Scan for the cell matching the given text and deliver its [X, Y] coordinate at center. 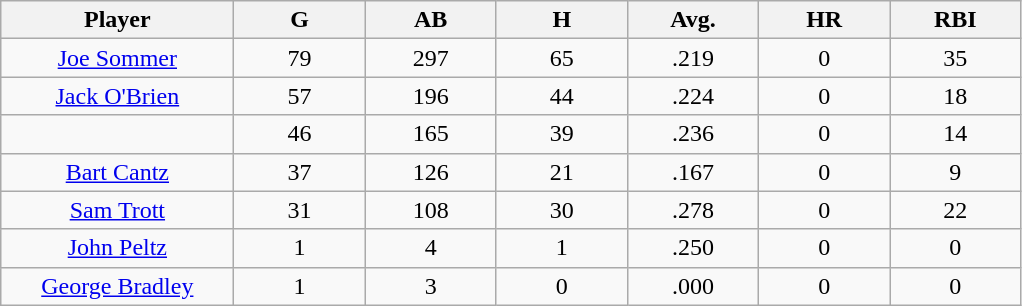
165 [430, 134]
Joe Sommer [118, 58]
G [300, 20]
57 [300, 96]
79 [300, 58]
39 [562, 134]
65 [562, 58]
.167 [692, 172]
196 [430, 96]
.236 [692, 134]
.224 [692, 96]
126 [430, 172]
297 [430, 58]
37 [300, 172]
22 [956, 210]
RBI [956, 20]
Sam Trott [118, 210]
.278 [692, 210]
14 [956, 134]
44 [562, 96]
3 [430, 286]
Bart Cantz [118, 172]
.250 [692, 248]
Avg. [692, 20]
9 [956, 172]
AB [430, 20]
18 [956, 96]
31 [300, 210]
4 [430, 248]
HR [824, 20]
H [562, 20]
30 [562, 210]
John Peltz [118, 248]
.219 [692, 58]
46 [300, 134]
35 [956, 58]
21 [562, 172]
George Bradley [118, 286]
Jack O'Brien [118, 96]
108 [430, 210]
.000 [692, 286]
Player [118, 20]
